Pinpoint the cell where the given text exists, returning its [X, Y] midpoint coordinate. 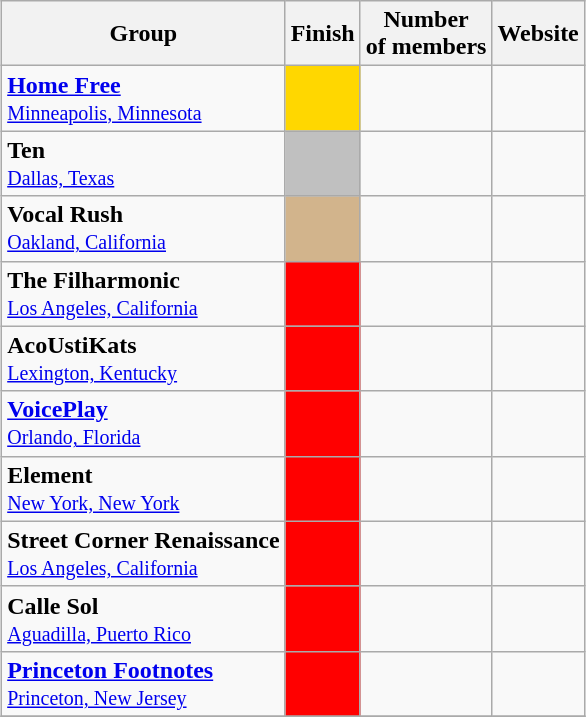
VoicePlay Orlando, Florida [144, 424]
Street Corner Renaissance Los Angeles, California [144, 554]
AcoUstiKats Lexington, Kentucky [144, 358]
Website [538, 34]
Finish [322, 34]
Vocal RushOakland, California [144, 228]
Element New York, New York [144, 488]
Ten Dallas, Texas [144, 164]
The Filharmonic Los Angeles, California [144, 294]
Princeton Footnotes Princeton, New Jersey [144, 684]
Number of members [426, 34]
Group [144, 34]
Calle Sol Aguadilla, Puerto Rico [144, 618]
Home Free Minneapolis, Minnesota [144, 98]
